Determine the (x, y) coordinate at the center of the cell enclosing the given text.  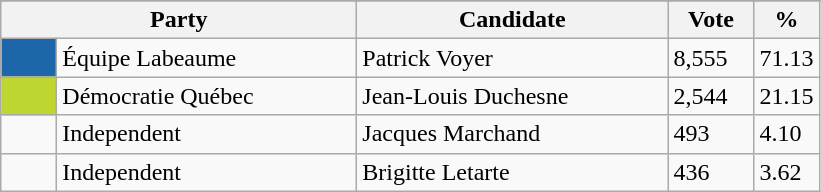
Vote (711, 20)
71.13 (786, 58)
Party (179, 20)
Patrick Voyer (512, 58)
Candidate (512, 20)
% (786, 20)
Jean-Louis Duchesne (512, 96)
Brigitte Letarte (512, 172)
4.10 (786, 134)
8,555 (711, 58)
Démocratie Québec (207, 96)
2,544 (711, 96)
3.62 (786, 172)
493 (711, 134)
21.15 (786, 96)
Équipe Labeaume (207, 58)
Jacques Marchand (512, 134)
436 (711, 172)
